Find where the given text appears and provide that cell's center as (X, Y) coordinate. 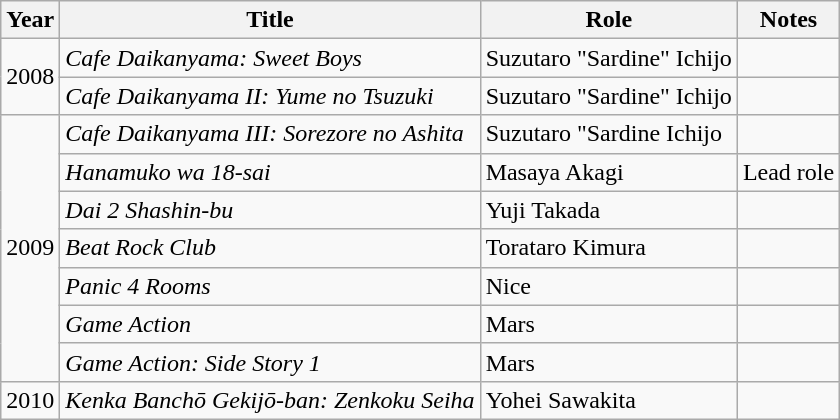
Year (30, 20)
2008 (30, 77)
Notes (788, 20)
Beat Rock Club (270, 248)
Torataro Kimura (608, 248)
Panic 4 Rooms (270, 286)
Kenka Banchō Gekijō-ban: Zenkoku Seiha (270, 400)
2009 (30, 248)
Cafe Daikanyama II: Yume no Tsuzuki (270, 96)
Cafe Daikanyama: Sweet Boys (270, 58)
Role (608, 20)
Title (270, 20)
Nice (608, 286)
Hanamuko wa 18-sai (270, 172)
Suzutaro "Sardine Ichijo (608, 134)
2010 (30, 400)
Game Action: Side Story 1 (270, 362)
Cafe Daikanyama III: Sorezore no Ashita (270, 134)
Game Action (270, 324)
Lead role (788, 172)
Dai 2 Shashin-bu (270, 210)
Yohei Sawakita (608, 400)
Yuji Takada (608, 210)
Masaya Akagi (608, 172)
